Identify which cell holds the provided text, then report its [x, y] central coordinate. 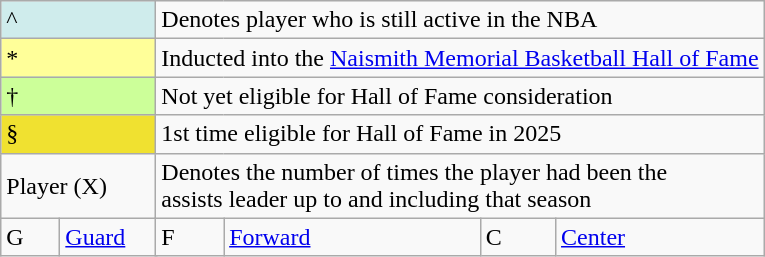
Guard [108, 237]
Inducted into the Naismith Memorial Basketball Hall of Fame [460, 58]
Player (X) [78, 186]
F [190, 237]
* [78, 58]
Not yet eligible for Hall of Fame consideration [460, 96]
Denotes player who is still active in the NBA [460, 20]
Center [660, 237]
Denotes the number of times the player had been theassists leader up to and including that season [460, 186]
C [518, 237]
G [30, 237]
^ [78, 20]
1st time eligible for Hall of Fame in 2025 [460, 134]
§ [78, 134]
† [78, 96]
Forward [352, 237]
